Search for the cell housing the specified text and yield its [x, y] center coordinate. 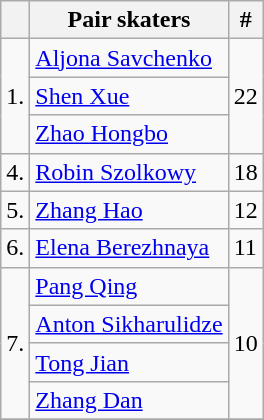
Pair skaters [129, 20]
5. [16, 210]
12 [246, 210]
6. [16, 248]
Elena Berezhnaya [129, 248]
Zhao Hongbo [129, 134]
11 [246, 248]
Anton Sikharulidze [129, 324]
Shen Xue [129, 96]
10 [246, 343]
Zhang Hao [129, 210]
4. [16, 172]
Zhang Dan [129, 400]
1. [16, 96]
7. [16, 343]
Pang Qing [129, 286]
Robin Szolkowy [129, 172]
# [246, 20]
18 [246, 172]
22 [246, 96]
Tong Jian [129, 362]
Aljona Savchenko [129, 58]
